Identify which cell holds the provided text, then report its [X, Y] central coordinate. 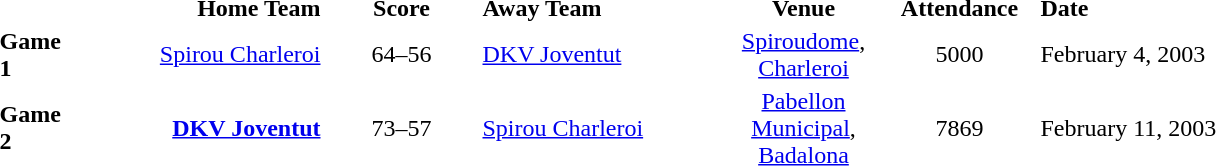
Spiroudome, Charleroi [804, 54]
DKV Joventut [602, 54]
5000 [960, 54]
Spirou Charleroi [200, 54]
64–56 [402, 54]
